Provide the [x, y] coordinate of the cell's center where the given text is located.  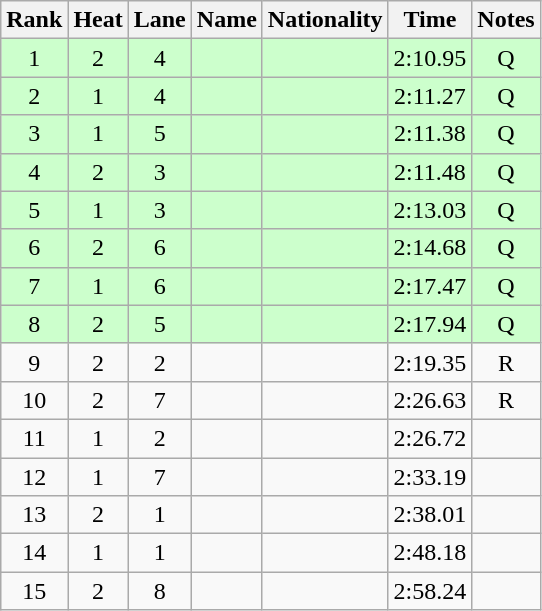
15 [34, 591]
2:14.68 [430, 248]
Lane [160, 20]
12 [34, 477]
Rank [34, 20]
10 [34, 400]
2:58.24 [430, 591]
2:33.19 [430, 477]
2:17.94 [430, 324]
2:13.03 [430, 210]
Notes [506, 20]
2:11.38 [430, 134]
2:11.48 [430, 172]
Name [226, 20]
2:26.72 [430, 438]
2:48.18 [430, 553]
2:17.47 [430, 286]
9 [34, 362]
14 [34, 553]
2:10.95 [430, 58]
2:26.63 [430, 400]
13 [34, 515]
2:38.01 [430, 515]
Time [430, 20]
11 [34, 438]
2:19.35 [430, 362]
Nationality [325, 20]
2:11.27 [430, 96]
Heat [98, 20]
